Determine the (X, Y) coordinate at the center of the cell enclosing the given text.  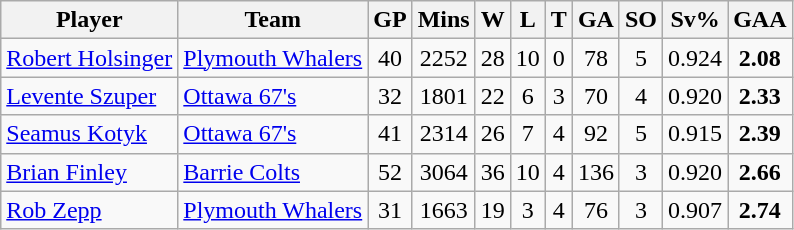
Robert Holsinger (90, 58)
Mins (444, 20)
2.74 (760, 210)
32 (390, 96)
36 (492, 172)
2314 (444, 134)
2.66 (760, 172)
GAA (760, 20)
41 (390, 134)
31 (390, 210)
GA (596, 20)
26 (492, 134)
Team (273, 20)
7 (528, 134)
0.907 (696, 210)
0.924 (696, 58)
Player (90, 20)
SO (640, 20)
T (558, 20)
Seamus Kotyk (90, 134)
136 (596, 172)
1801 (444, 96)
52 (390, 172)
92 (596, 134)
2.08 (760, 58)
W (492, 20)
40 (390, 58)
2252 (444, 58)
Brian Finley (90, 172)
1663 (444, 210)
28 (492, 58)
2.33 (760, 96)
Levente Szuper (90, 96)
19 (492, 210)
0.915 (696, 134)
Barrie Colts (273, 172)
2.39 (760, 134)
76 (596, 210)
0 (558, 58)
GP (390, 20)
70 (596, 96)
L (528, 20)
78 (596, 58)
Sv% (696, 20)
22 (492, 96)
6 (528, 96)
3064 (444, 172)
Rob Zepp (90, 210)
